Extract the [X, Y] coordinate from the center of the cell holding the provided text.  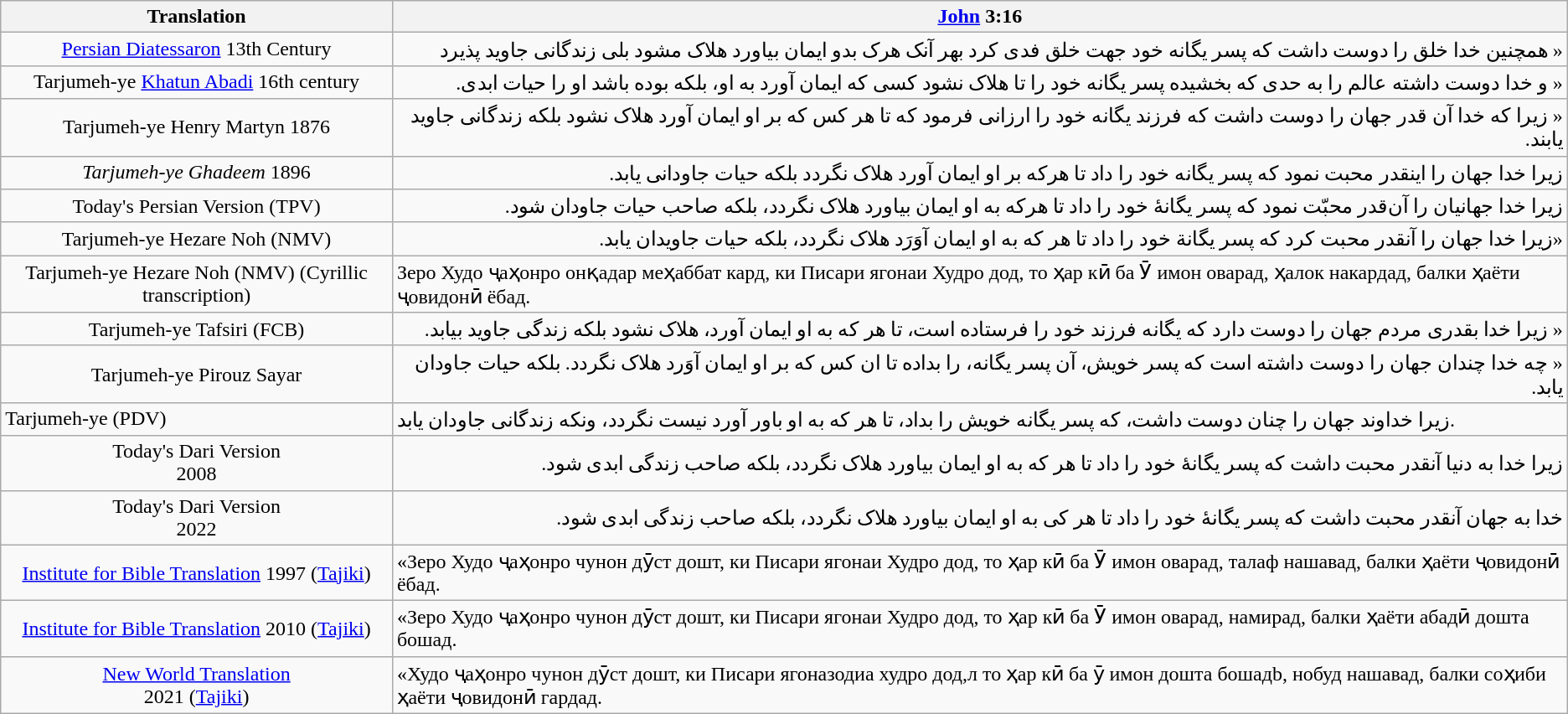
« و خدا دوست داشته عالم را به حدی که بخشیده پسر یگانه خود را تا هلاک نشود کسی که ایمان آورد به او، بلکه بوده باشد او را حیات ابدی. [980, 82]
John 3:16 [980, 17]
Translation [197, 17]
Tarjumeh-ye Ghadeem 1896 [197, 173]
Today's Dari Version2008 [197, 463]
Tarjumeh-ye Hezare Noh (NMV) [197, 239]
«زیرا خدا جهان را آنقدر محبت کرد که پسر یگانة خود را داد تا هر که به او ایمان آوَرَد هلاک نگردد، بلکه حیات جاویدان یابد. [980, 239]
«Зеро Худо ҷаҳонро чунон дӯст дошт, ки Писари ягонаи Худро дод, то ҳар кӣ ба Ӯ имон оварад, намирад, балки ҳаёти абадӣ дошта бошад. [980, 629]
زیرا خدا جهانیان را آن‌قدر محبّت نمود كه پسر یگانهٔ خود را داد تا هرکه به او ایمان بیاورد هلاک نگردد، بلكه صاحب حیات جاودان شود. [980, 206]
زیرا خداوند جهان را چنان دوست داشت، که پسر یگانه خویش را بداد، تا هر که به او باور آورد نیست نگردد، ونکه زندگانی جاودان یابد. [980, 419]
New World Translation2021 (Tajiki) [197, 685]
Tarjumeh-ye (PDV) [197, 419]
Tarjumeh-ye Hezare Noh (NMV) (Cyrillic transcription) [197, 284]
Persian Diatessaron 13th Century [197, 49]
« زیرا که خدا آن قدر جهان را دوست داشت که فرزند یگانه خود را ارزانی فرمود که تا هر کس که بر او ایمان آورد هلاک نشود بلکه زندگانی جاوید یابند. [980, 127]
Tarjumeh-ye Tafsiri (FCB) [197, 329]
خدا به جهان آنقدر محبت داشت که پسر یگانۀ خود را داد تا هر کی به او ایمان بیاورد هلاک نگردد، بلکه صاحب زندگی ابدی شود. [980, 518]
Institute for Bible Translation 2010 (Tajiki) [197, 629]
Tarjumeh-ye Khatun Abadi 16th century [197, 82]
«Худо ҷаҳонро чунон дӯст дошт, ки Писари ягоназодиa худро дод,л то ҳар кӣ ба ӯ имон дошта бошадb, нобуд нашавад, балки соҳиби ҳаёти ҷовидонӣ гардад. [980, 685]
« زیرا خدا بقدری مردم جهان را دوست دارد که یگانه فرزند خود را فرستاده است، تا هر که به او ایمان آورد، هلاک نشود بلکه زندگی جاوید بیابد. [980, 329]
Today's Persian Version (TPV) [197, 206]
Tarjumeh-ye Pirouz Sayar [197, 374]
« همچنین خدا خلق را دوست داشت که پسر یگانه خود جهت خلق فدی کرد بهر آنک هرک بدو ایمان بیاورد هلاک مشود بلی زندگانی جاوید پذیرد [980, 49]
Tarjumeh-ye Henry Martyn 1876 [197, 127]
زیرا خدا جهان را اینقدر محبت نمود که پسر یگانه خود را داد تا هر‌که بر او ایمان آورد هلاک نگردد بلکه حیات جاودانی یابد. [980, 173]
« چه خدا چندان جهان را دوست داشته است که پسر خویش، آن پسر یگانه، را بداده تا ان کس که بر او ایمان آوَرد هلاک نگردد. بلکه حیات جاودان یابد. [980, 374]
Institute for Bible Translation 1997 (Tajiki) [197, 573]
زیرا خدا به دنیا آنقدر محبت داشت که پسر یگانۀ خود را داد تا هر که به او ایمان بیاورد هلاک نگردد، بلکه صاحب زندگی ابدی شود. [980, 463]
Today's Dari Version2022 [197, 518]
Зеро Худо ҷаҳонро онқадар меҳаббат кард, ки Писари ягонаи Худро дод, то ҳар кӣ ба Ӯ имон оварад, ҳалок накардад, балки ҳаёти ҷовидонӣ ёбад. [980, 284]
«Зеро Худо ҷаҳонро чунон дӯст дошт, ки Писари ягонаи Худро дод, то ҳар кӣ ба Ӯ имон оварад, талаф нашавад, балки ҳаёти ҷовидонӣ ёбад. [980, 573]
